Pinpoint the cell where the given text exists, returning its (X, Y) midpoint coordinate. 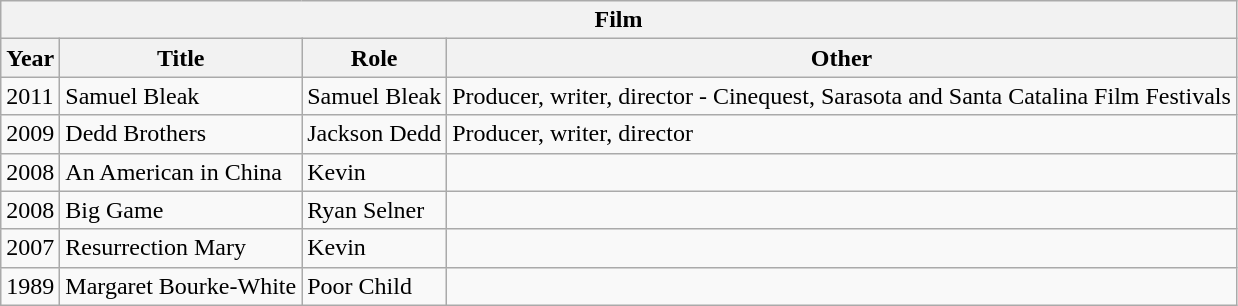
Big Game (181, 210)
Producer, writer, director - Cinequest, Sarasota and Santa Catalina Film Festivals (842, 96)
Dedd Brothers (181, 134)
Other (842, 58)
Resurrection Mary (181, 248)
Film (619, 20)
1989 (30, 286)
Role (374, 58)
Poor Child (374, 286)
An American in China (181, 172)
Producer, writer, director (842, 134)
Year (30, 58)
2011 (30, 96)
Title (181, 58)
Margaret Bourke-White (181, 286)
2007 (30, 248)
Jackson Dedd (374, 134)
Ryan Selner (374, 210)
2009 (30, 134)
